Return the (X, Y) coordinate for the center point of the cell that contains the specified text.  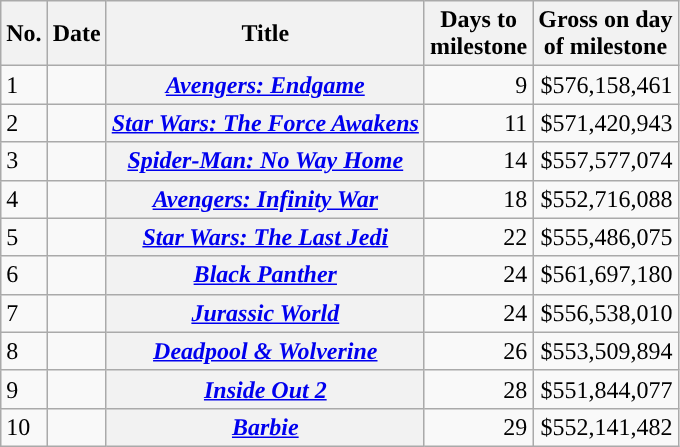
22 (478, 237)
8 (24, 351)
No. (24, 34)
3 (24, 161)
Inside Out 2 (265, 389)
1 (24, 85)
Avengers: Endgame (265, 85)
$557,577,074 (606, 161)
Star Wars: The Force Awakens (265, 123)
Avengers: Infinity War (265, 199)
10 (24, 427)
11 (478, 123)
29 (478, 427)
5 (24, 237)
Deadpool & Wolverine (265, 351)
6 (24, 275)
Title (265, 34)
$556,538,010 (606, 313)
Jurassic World (265, 313)
$551,844,077 (606, 389)
$555,486,075 (606, 237)
Gross on day of milestone (606, 34)
Days to milestone (478, 34)
14 (478, 161)
4 (24, 199)
$552,716,088 (606, 199)
7 (24, 313)
18 (478, 199)
26 (478, 351)
Star Wars: The Last Jedi (265, 237)
$552,141,482 (606, 427)
$553,509,894 (606, 351)
Date (76, 34)
Black Panther (265, 275)
Barbie (265, 427)
$576,158,461 (606, 85)
Spider-Man: No Way Home (265, 161)
28 (478, 389)
$561,697,180 (606, 275)
2 (24, 123)
$571,420,943 (606, 123)
